Determine the (X, Y) coordinate at the center of the cell enclosing the given text.  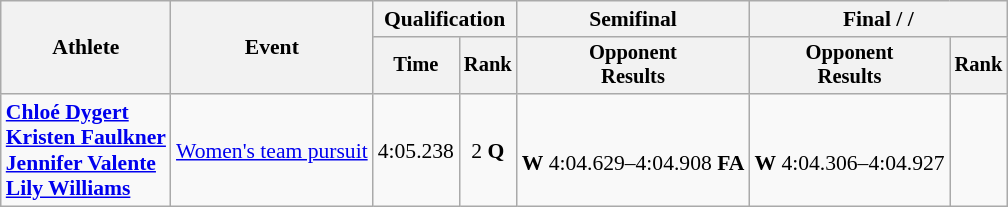
W 4:04.629–4:04.908 FA (634, 150)
Women's team pursuit (272, 150)
Final / / (878, 19)
2 Q (488, 150)
Chloé DygertKristen FaulknerJennifer ValenteLily Williams (86, 150)
Qualification (445, 19)
W 4:04.306–4:04.927 (849, 150)
4:05.238 (416, 150)
Time (416, 66)
Event (272, 48)
Semifinal (634, 19)
Athlete (86, 48)
